Search for the cell housing the specified text and yield its (X, Y) center coordinate. 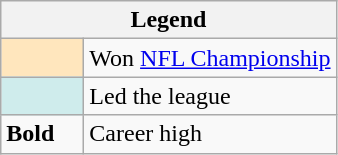
Led the league (210, 96)
Bold (42, 134)
Legend (168, 20)
Won NFL Championship (210, 58)
Career high (210, 134)
